Detect which cell encompasses the target text, then output its [x, y] center coordinate. 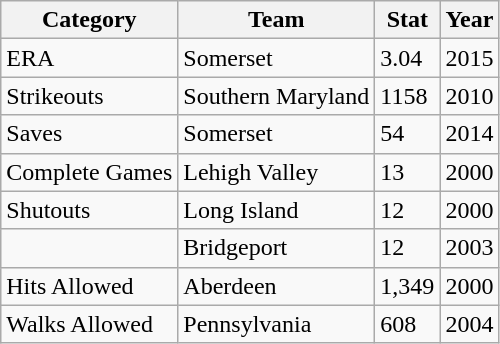
Shutouts [90, 210]
Team [276, 20]
13 [408, 172]
Long Island [276, 210]
2010 [470, 96]
2004 [470, 324]
Strikeouts [90, 96]
Aberdeen [276, 286]
Saves [90, 134]
2003 [470, 248]
Southern Maryland [276, 96]
Walks Allowed [90, 324]
Year [470, 20]
Stat [408, 20]
Complete Games [90, 172]
3.04 [408, 58]
Hits Allowed [90, 286]
ERA [90, 58]
1,349 [408, 286]
Category [90, 20]
2014 [470, 134]
2015 [470, 58]
608 [408, 324]
Bridgeport [276, 248]
Lehigh Valley [276, 172]
Pennsylvania [276, 324]
54 [408, 134]
1158 [408, 96]
